Output the (x, y) coordinate of the center of the cell containing the given text.  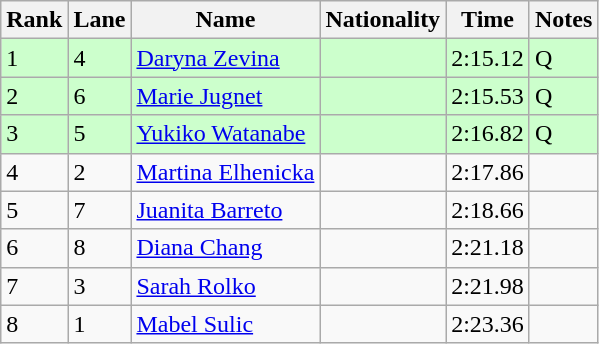
Time (488, 20)
Diana Chang (226, 248)
Rank (34, 20)
Marie Jugnet (226, 96)
2:18.66 (488, 210)
Martina Elhenicka (226, 172)
2:21.18 (488, 248)
2:17.86 (488, 172)
2:21.98 (488, 286)
2:15.53 (488, 96)
Notes (563, 20)
Lane (100, 20)
2:15.12 (488, 58)
Mabel Sulic (226, 324)
Name (226, 20)
2:23.36 (488, 324)
Yukiko Watanabe (226, 134)
2:16.82 (488, 134)
Sarah Rolko (226, 286)
Nationality (383, 20)
Juanita Barreto (226, 210)
Daryna Zevina (226, 58)
